From the cell containing the given text, extract its center point as (X, Y) coordinate. 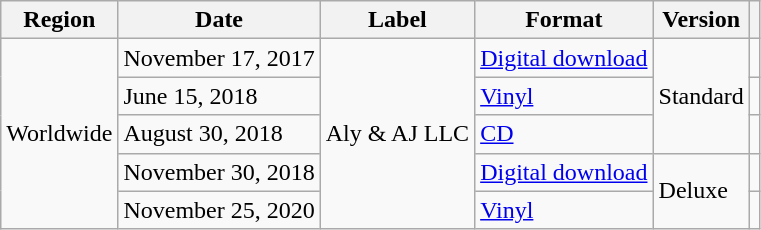
Worldwide (60, 134)
CD (564, 134)
November 17, 2017 (219, 58)
Deluxe (701, 191)
Region (60, 20)
Date (219, 20)
Aly & AJ LLC (397, 134)
June 15, 2018 (219, 96)
Label (397, 20)
Standard (701, 96)
November 25, 2020 (219, 210)
Format (564, 20)
August 30, 2018 (219, 134)
Version (701, 20)
November 30, 2018 (219, 172)
